Return [x, y] of the center of cell containing provided text 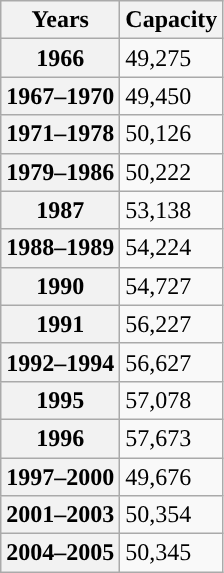
50,345 [172, 553]
Capacity [172, 20]
49,450 [172, 96]
54,224 [172, 248]
1988–1989 [60, 248]
1997–2000 [60, 477]
53,138 [172, 210]
1992–1994 [60, 362]
50,354 [172, 515]
57,673 [172, 438]
56,627 [172, 362]
1996 [60, 438]
1967–1970 [60, 96]
57,078 [172, 400]
50,222 [172, 172]
1995 [60, 400]
1990 [60, 286]
49,275 [172, 58]
Years [60, 20]
50,126 [172, 134]
54,727 [172, 286]
1979–1986 [60, 172]
1987 [60, 210]
1966 [60, 58]
56,227 [172, 324]
1971–1978 [60, 134]
1991 [60, 324]
2004–2005 [60, 553]
2001–2003 [60, 515]
49,676 [172, 477]
